Search for the cell housing the specified text and yield its [x, y] center coordinate. 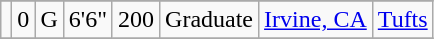
0 [24, 20]
Tufts [402, 20]
G [49, 20]
6'6" [88, 20]
Graduate [210, 20]
200 [136, 20]
Irvine, CA [316, 20]
